Detect which cell encompasses the target text, then output its (X, Y) center coordinate. 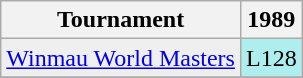
1989 (271, 20)
L128 (271, 58)
Winmau World Masters (121, 58)
Tournament (121, 20)
